Return [X, Y] of the center of cell containing provided text 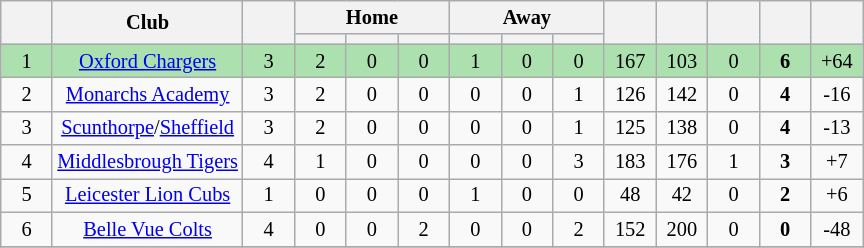
138 [682, 128]
Home [372, 17]
183 [630, 162]
Scunthorpe/Sheffield [147, 128]
+64 [837, 61]
Middlesbrough Tigers [147, 162]
Club [147, 22]
Oxford Chargers [147, 61]
152 [630, 229]
+7 [837, 162]
Leicester Lion Cubs [147, 195]
142 [682, 94]
-16 [837, 94]
-48 [837, 229]
48 [630, 195]
5 [27, 195]
Monarchs Academy [147, 94]
-13 [837, 128]
176 [682, 162]
125 [630, 128]
103 [682, 61]
+6 [837, 195]
167 [630, 61]
Away [526, 17]
126 [630, 94]
200 [682, 229]
Belle Vue Colts [147, 229]
42 [682, 195]
